Determine the (x, y) coordinate at the center of the cell enclosing the given text.  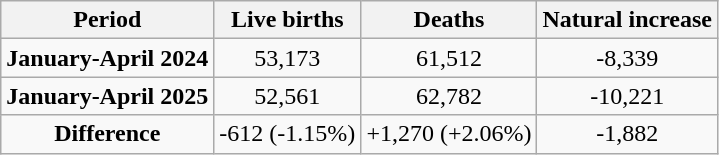
Period (108, 20)
Natural increase (628, 20)
-1,882 (628, 134)
-10,221 (628, 96)
-8,339 (628, 58)
53,173 (288, 58)
January-April 2024 (108, 58)
62,782 (449, 96)
+1,270 (+2.06%) (449, 134)
61,512 (449, 58)
52,561 (288, 96)
Difference (108, 134)
January-April 2025 (108, 96)
Live births (288, 20)
-612 (-1.15%) (288, 134)
Deaths (449, 20)
